Locate the cell with the specified text and output its (X, Y) center coordinate. 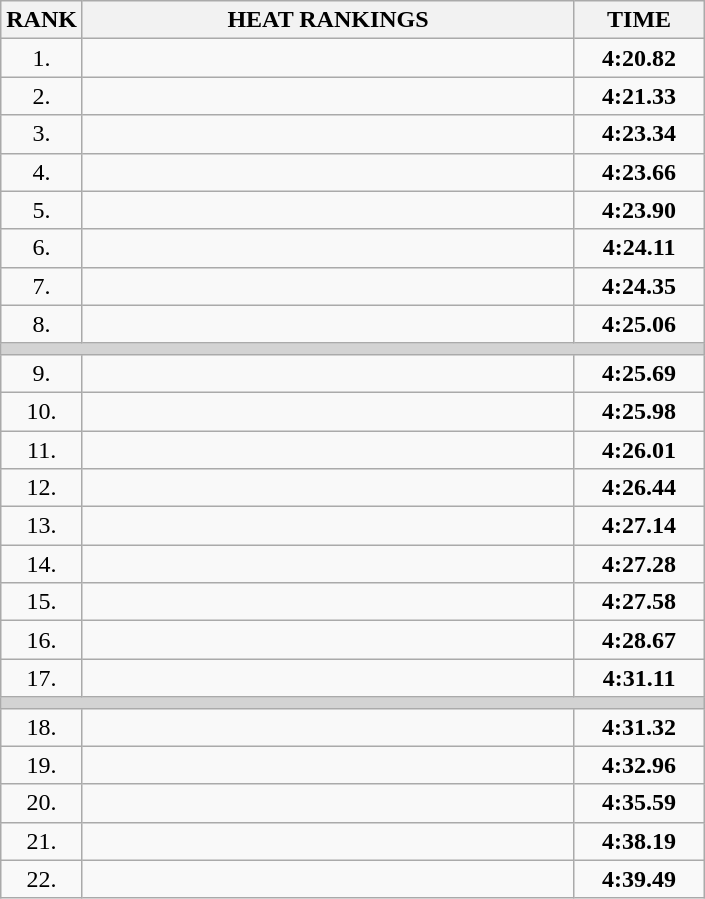
14. (42, 564)
3. (42, 134)
4:25.98 (640, 411)
4:32.96 (640, 765)
4:39.49 (640, 879)
4:23.90 (640, 210)
4:31.11 (640, 678)
TIME (640, 20)
4:23.66 (640, 172)
4:24.11 (640, 248)
17. (42, 678)
4:25.06 (640, 324)
15. (42, 602)
7. (42, 286)
1. (42, 58)
4:27.14 (640, 526)
8. (42, 324)
4:25.69 (640, 373)
4:31.32 (640, 727)
6. (42, 248)
21. (42, 841)
RANK (42, 20)
4:38.19 (640, 841)
22. (42, 879)
11. (42, 449)
4:23.34 (640, 134)
4:27.28 (640, 564)
2. (42, 96)
13. (42, 526)
4:20.82 (640, 58)
4:26.01 (640, 449)
5. (42, 210)
19. (42, 765)
4:27.58 (640, 602)
4:26.44 (640, 488)
18. (42, 727)
HEAT RANKINGS (328, 20)
4. (42, 172)
4:24.35 (640, 286)
10. (42, 411)
9. (42, 373)
12. (42, 488)
16. (42, 640)
20. (42, 803)
4:21.33 (640, 96)
4:35.59 (640, 803)
4:28.67 (640, 640)
